Search for the cell housing the specified text and yield its (x, y) center coordinate. 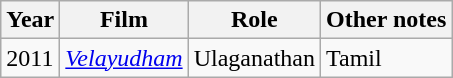
Role (254, 20)
Film (124, 20)
Year (30, 20)
Ulaganathan (254, 58)
2011 (30, 58)
Tamil (386, 58)
Other notes (386, 20)
Velayudham (124, 58)
